Detect which cell encompasses the target text, then output its (x, y) center coordinate. 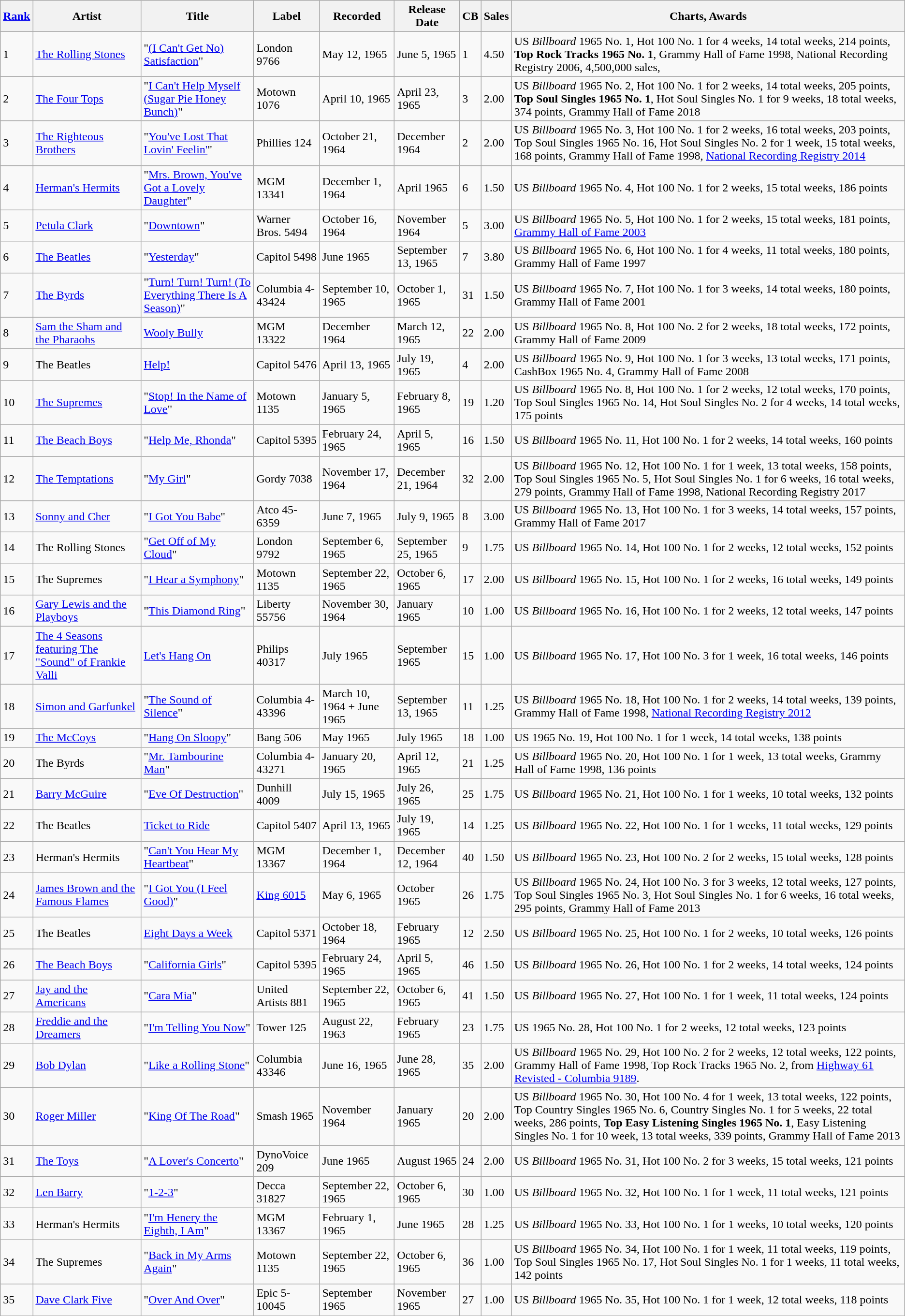
"Help Me, Rhonda" (197, 440)
Ticket to Ride (197, 826)
Motown 1076 (287, 99)
US 1965 No. 28, Hot 100 No. 1 for 2 weeks, 12 total weeks, 123 points (708, 1027)
Columbia 4-43396 (287, 706)
Title (197, 16)
October 1, 1965 (427, 295)
US Billboard 1965 No. 13, Hot 100 No. 1 for 3 weeks, 14 total weeks, 157 points, Grammy Hall of Fame 2017 (708, 516)
"Over And Over" (197, 1300)
US Billboard 1965 No. 18, Hot 100 No. 1 for 2 weeks, 14 total weeks, 139 points, Grammy Hall of Fame 1998, National Recording Registry 2012 (708, 706)
36 (470, 1262)
June 5, 1965 (427, 54)
"My Girl" (197, 479)
January 20, 1965 (357, 763)
April 1965 (427, 188)
4.50 (496, 54)
"Mrs. Brown, You've Got a Lovely Daughter" (197, 188)
US Billboard 1965 No. 31, Hot 100 No. 2 for 3 weeks, 15 total weeks, 121 points (708, 1161)
Capitol 5371 (287, 933)
"I Hear a Symphony" (197, 579)
October 16, 1964 (357, 225)
Gary Lewis and the Playboys (87, 611)
Artist (87, 16)
September 10, 1965 (357, 295)
CB (470, 16)
"I Got You Babe" (197, 516)
13 (16, 516)
Jay and the Americans (87, 996)
US Billboard 1965 No. 17, Hot 100 No. 3 for 1 week, 16 total weeks, 146 points (708, 656)
"Turn! Turn! Turn! (To Everything There Is A Season)" (197, 295)
"Downtown" (197, 225)
Gordy 7038 (287, 479)
December 12, 1964 (427, 857)
October 1965 (427, 895)
Columbia 4-43271 (287, 763)
Phillies 124 (287, 143)
February 1, 1965 (357, 1224)
The Temptations (87, 479)
US Billboard 1965 No. 27, Hot 100 No. 1 for 1 week, 11 total weeks, 124 points (708, 996)
"Cara Mia" (197, 996)
US Billboard 1965 No. 4, Hot 100 No. 1 for 2 weeks, 15 total weeks, 186 points (708, 188)
"A Lover's Concerto" (197, 1161)
"Can't You Hear My Heartbeat" (197, 857)
"The Sound of Silence" (197, 706)
King 6015 (287, 895)
46 (470, 964)
US Billboard 1965 No. 16, Hot 100 No. 1 for 2 weeks, 12 total weeks, 147 points (708, 611)
Atco 45-6359 (287, 516)
"California Girls" (197, 964)
"Like a Rolling Stone" (197, 1066)
"I Got You (I Feel Good)" (197, 895)
Dunhill 4009 (287, 794)
Charts, Awards (708, 16)
Eight Days a Week (197, 933)
Bob Dylan (87, 1066)
Help! (197, 365)
"You've Lost That Lovin' Feelin'" (197, 143)
Epic 5-10045 (287, 1300)
London 9766 (287, 54)
September 6, 1965 (357, 548)
Simon and Garfunkel (87, 706)
"King Of The Road" (197, 1117)
US Billboard 1965 No. 8, Hot 100 No. 2 for 2 weeks, 18 total weeks, 172 points, Grammy Hall of Fame 2009 (708, 333)
33 (16, 1224)
"I'm Telling You Now" (197, 1027)
2.50 (496, 933)
"This Diamond Ring" (197, 611)
February 8, 1965 (427, 402)
September 25, 1965 (427, 548)
Warner Bros. 5494 (287, 225)
United Artists 881 (287, 996)
Capitol 5407 (287, 826)
The Four Tops (87, 99)
29 (16, 1066)
Len Barry (87, 1192)
Barry McGuire (87, 794)
January 5, 1965 (357, 402)
Recorded (357, 16)
US 1965 No. 19, Hot 100 No. 1 for 1 week, 14 total weeks, 138 points (708, 738)
Bang 506 (287, 738)
41 (470, 996)
US Billboard 1965 No. 22, Hot 100 No. 1 for 1 weeks, 11 total weeks, 129 points (708, 826)
US Billboard 1965 No. 6, Hot 100 No. 1 for 4 weeks, 11 total weeks, 180 points, Grammy Hall of Fame 1997 (708, 257)
US Billboard 1965 No. 32, Hot 100 No. 1 for 1 week, 11 total weeks, 121 points (708, 1192)
3.80 (496, 257)
May 12, 1965 (357, 54)
July 9, 1965 (427, 516)
Philips 40317 (287, 656)
"Stop! In the Name of Love" (197, 402)
August 1965 (427, 1161)
Sales (496, 16)
July 26, 1965 (427, 794)
"1-2-3" (197, 1192)
Smash 1965 (287, 1117)
Liberty 55756 (287, 611)
The McCoys (87, 738)
US Billboard 1965 No. 9, Hot 100 No. 1 for 3 weeks, 13 total weeks, 171 points, CashBox 1965 No. 4, Grammy Hall of Fame 2008 (708, 365)
"Mr. Tambourine Man" (197, 763)
US Billboard 1965 No. 15, Hot 100 No. 1 for 2 weeks, 16 total weeks, 149 points (708, 579)
The 4 Seasons featuring The "Sound" of Frankie Valli (87, 656)
US Billboard 1965 No. 33, Hot 100 No. 1 for 1 weeks, 10 total weeks, 120 points (708, 1224)
Sonny and Cher (87, 516)
US Billboard 1965 No. 35, Hot 100 No. 1 for 1 week, 12 total weeks, 118 points (708, 1300)
Capitol 5498 (287, 257)
The Toys (87, 1161)
34 (16, 1262)
40 (470, 857)
US Billboard 1965 No. 7, Hot 100 No. 1 for 3 weeks, 14 total weeks, 180 points, Grammy Hall of Fame 2001 (708, 295)
Sam the Sham and the Pharaohs (87, 333)
November 17, 1964 (357, 479)
Let's Hang On (197, 656)
Freddie and the Dreamers (87, 1027)
November 30, 1964 (357, 611)
Release Date (427, 16)
Decca 31827 (287, 1192)
June 28, 1965 (427, 1066)
"Hang On Sloopy" (197, 738)
March 12, 1965 (427, 333)
Columbia 4-43424 (287, 295)
April 10, 1965 (357, 99)
The Righteous Brothers (87, 143)
DynoVoice 209 (287, 1161)
US Billboard 1965 No. 25, Hot 100 No. 1 for 2 weeks, 10 total weeks, 126 points (708, 933)
Label (287, 16)
"I'm Henery the Eighth, I Am" (197, 1224)
"Yesterday" (197, 257)
August 22, 1963 (357, 1027)
April 23, 1965 (427, 99)
"Eve Of Destruction" (197, 794)
US Billboard 1965 No. 20, Hot 100 No. 1 for 1 week, 13 total weeks, Grammy Hall of Fame 1998, 136 points (708, 763)
US Billboard 1965 No. 11, Hot 100 No. 1 for 2 weeks, 14 total weeks, 160 points (708, 440)
MGM 13322 (287, 333)
Petula Clark (87, 225)
1.20 (496, 402)
October 21, 1964 (357, 143)
Wooly Bully (197, 333)
US Billboard 1965 No. 26, Hot 100 No. 1 for 2 weeks, 14 total weeks, 124 points (708, 964)
"I Can't Help Myself (Sugar Pie Honey Bunch)" (197, 99)
US Billboard 1965 No. 14, Hot 100 No. 1 for 2 weeks, 12 total weeks, 152 points (708, 548)
MGM 13341 (287, 188)
James Brown and the Famous Flames (87, 895)
July 15, 1965 (357, 794)
June 16, 1965 (357, 1066)
March 10, 1964 + June 1965 (357, 706)
"(I Can't Get No) Satisfaction" (197, 54)
US Billboard 1965 No. 5, Hot 100 No. 1 for 2 weeks, 15 total weeks, 181 points, Grammy Hall of Fame 2003 (708, 225)
Tower 125 (287, 1027)
Rank (16, 16)
May 6, 1965 (357, 895)
US Billboard 1965 No. 23, Hot 100 No. 2 for 2 weeks, 15 total weeks, 128 points (708, 857)
US Billboard 1965 No. 21, Hot 100 No. 1 for 1 weeks, 10 total weeks, 132 points (708, 794)
London 9792 (287, 548)
Columbia 43346 (287, 1066)
"Get Off of My Cloud" (197, 548)
December 21, 1964 (427, 479)
Capitol 5476 (287, 365)
November 1965 (427, 1300)
April 12, 1965 (427, 763)
Roger Miller (87, 1117)
October 18, 1964 (357, 933)
June 7, 1965 (357, 516)
May 1965 (357, 738)
Dave Clark Five (87, 1300)
"Back in My Arms Again" (197, 1262)
